Provide the (x, y) coordinate of the cell's center where the given text is located.  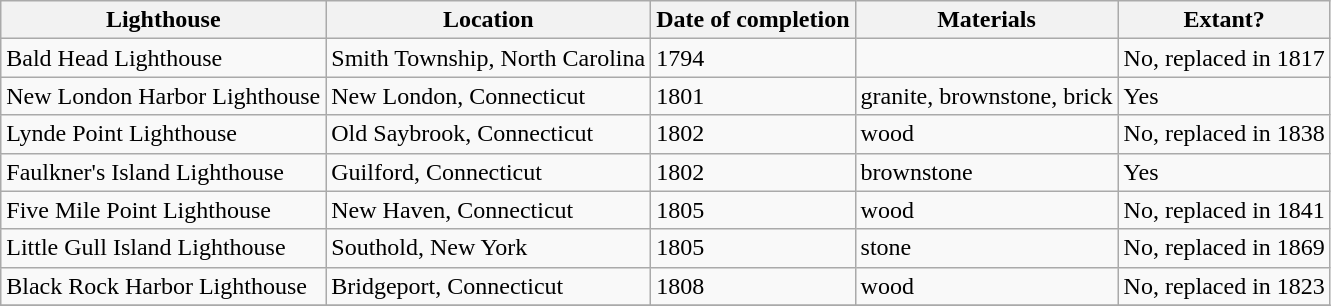
No, replaced in 1823 (1224, 286)
stone (986, 248)
Guilford, Connecticut (488, 172)
Black Rock Harbor Lighthouse (164, 286)
Materials (986, 20)
Lighthouse (164, 20)
brownstone (986, 172)
Extant? (1224, 20)
Bald Head Lighthouse (164, 58)
New London, Connecticut (488, 96)
New London Harbor Lighthouse (164, 96)
Five Mile Point Lighthouse (164, 210)
Lynde Point Lighthouse (164, 134)
Southold, New York (488, 248)
Smith Township, North Carolina (488, 58)
No, replaced in 1841 (1224, 210)
No, replaced in 1869 (1224, 248)
Date of completion (753, 20)
Location (488, 20)
1801 (753, 96)
1808 (753, 286)
No, replaced in 1817 (1224, 58)
granite, brownstone, brick (986, 96)
Little Gull Island Lighthouse (164, 248)
1794 (753, 58)
Old Saybrook, Connecticut (488, 134)
No, replaced in 1838 (1224, 134)
Faulkner's Island Lighthouse (164, 172)
Bridgeport, Connecticut (488, 286)
New Haven, Connecticut (488, 210)
